Determine the (X, Y) coordinate at the center of the cell enclosing the given text.  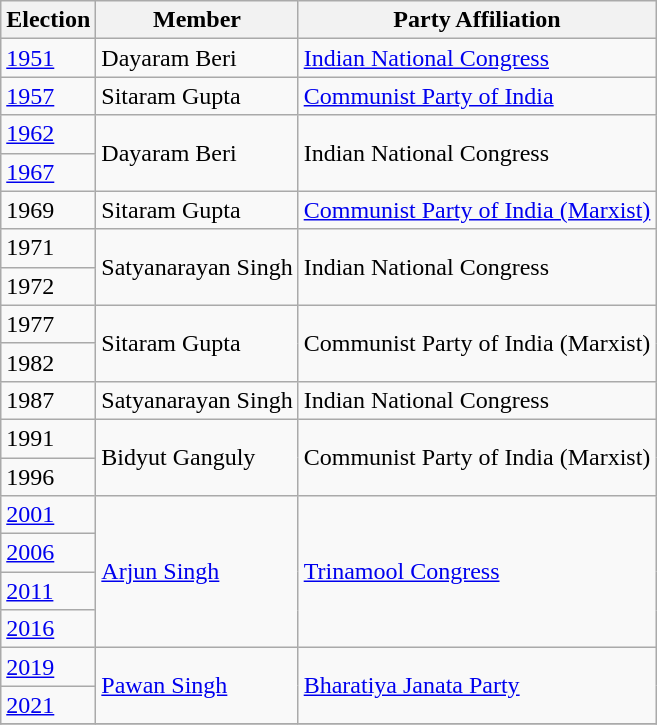
2016 (48, 629)
1977 (48, 324)
Bharatiya Janata Party (477, 686)
1987 (48, 400)
Communist Party of India (477, 96)
2019 (48, 667)
1962 (48, 134)
1969 (48, 210)
2011 (48, 591)
Pawan Singh (197, 686)
1967 (48, 172)
1957 (48, 96)
Member (197, 20)
2021 (48, 705)
Party Affiliation (477, 20)
1951 (48, 58)
1972 (48, 286)
1982 (48, 362)
Trinamool Congress (477, 572)
Bidyut Ganguly (197, 457)
2006 (48, 553)
2001 (48, 515)
1971 (48, 248)
Arjun Singh (197, 572)
1996 (48, 477)
1991 (48, 438)
Election (48, 20)
